Capture the cell that displays the provided text and extract its (x, y) central coordinate. 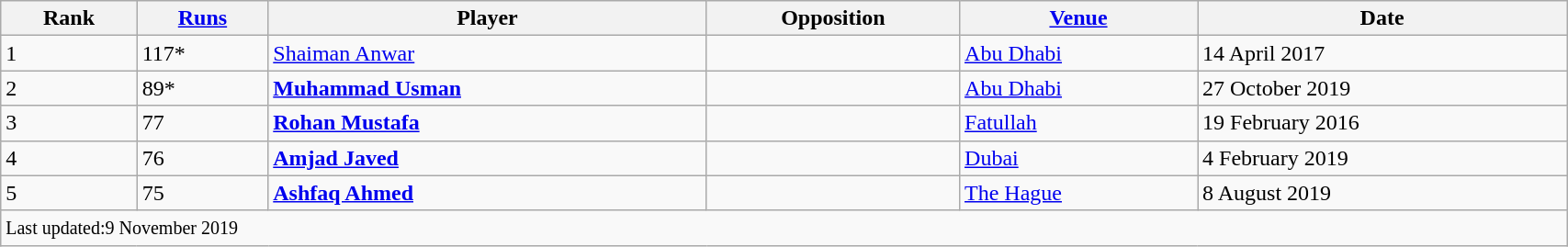
The Hague (1078, 193)
75 (202, 193)
1 (69, 53)
Venue (1078, 18)
Date (1382, 18)
5 (69, 193)
117* (202, 53)
Rohan Mustafa (487, 123)
77 (202, 123)
76 (202, 158)
Fatullah (1078, 123)
4 (69, 158)
Last updated:9 November 2019 (784, 228)
3 (69, 123)
2 (69, 88)
Runs (202, 18)
Shaiman Anwar (487, 53)
Amjad Javed (487, 158)
14 April 2017 (1382, 53)
8 August 2019 (1382, 193)
Dubai (1078, 158)
Opposition (832, 18)
Player (487, 18)
Muhammad Usman (487, 88)
4 February 2019 (1382, 158)
Ashfaq Ahmed (487, 193)
Rank (69, 18)
19 February 2016 (1382, 123)
27 October 2019 (1382, 88)
89* (202, 88)
